Find where the given text appears and provide that cell's center as (x, y) coordinate. 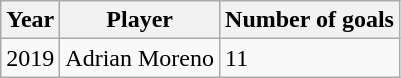
2019 (30, 58)
Player (140, 20)
11 (310, 58)
Year (30, 20)
Adrian Moreno (140, 58)
Number of goals (310, 20)
